From the cell containing the given text, extract its center point as (x, y) coordinate. 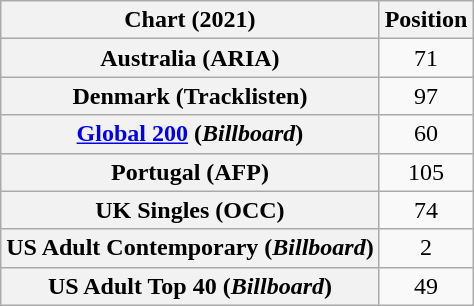
Denmark (Tracklisten) (190, 96)
74 (426, 210)
UK Singles (OCC) (190, 210)
US Adult Contemporary (Billboard) (190, 248)
2 (426, 248)
US Adult Top 40 (Billboard) (190, 286)
Portugal (AFP) (190, 172)
Australia (ARIA) (190, 58)
Position (426, 20)
49 (426, 286)
Chart (2021) (190, 20)
105 (426, 172)
Global 200 (Billboard) (190, 134)
97 (426, 96)
60 (426, 134)
71 (426, 58)
